Search for the cell housing the specified text and yield its (X, Y) center coordinate. 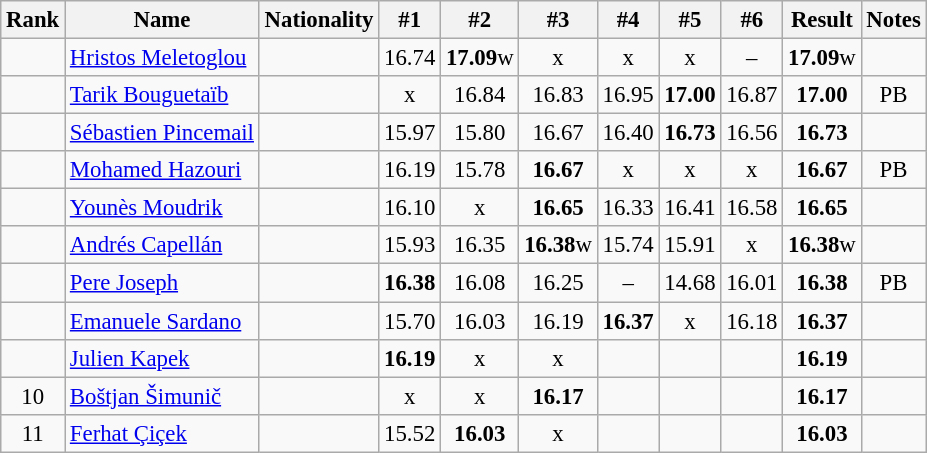
Andrés Capellán (162, 245)
Name (162, 20)
15.52 (410, 433)
16.84 (480, 95)
Pere Joseph (162, 283)
16.18 (752, 321)
#6 (752, 20)
16.74 (410, 58)
16.10 (410, 208)
#5 (690, 20)
16.56 (752, 133)
16.83 (558, 95)
16.40 (628, 133)
11 (33, 433)
Tarik Bouguetaïb (162, 95)
14.68 (690, 283)
Emanuele Sardano (162, 321)
15.80 (480, 133)
Nationality (318, 20)
Sébastien Pincemail (162, 133)
#2 (480, 20)
16.08 (480, 283)
Mohamed Hazouri (162, 170)
10 (33, 396)
#1 (410, 20)
16.41 (690, 208)
Result (822, 20)
Ferhat Çiçek (162, 433)
16.58 (752, 208)
16.01 (752, 283)
Hristos Meletoglou (162, 58)
Rank (33, 20)
15.93 (410, 245)
Julien Kapek (162, 358)
16.33 (628, 208)
Younès Moudrik (162, 208)
16.95 (628, 95)
15.97 (410, 133)
#4 (628, 20)
15.78 (480, 170)
16.25 (558, 283)
15.70 (410, 321)
16.35 (480, 245)
15.91 (690, 245)
#3 (558, 20)
Boštjan Šimunič (162, 396)
15.74 (628, 245)
Notes (894, 20)
16.87 (752, 95)
